Search for the cell housing the specified text and yield its (X, Y) center coordinate. 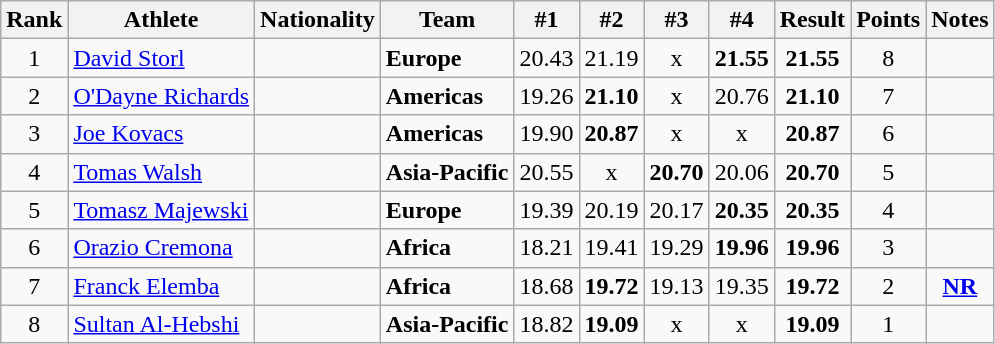
20.19 (612, 210)
20.55 (546, 172)
O'Dayne Richards (162, 96)
Athlete (162, 20)
18.82 (546, 324)
19.39 (546, 210)
#2 (612, 20)
Franck Elemba (162, 286)
Points (888, 20)
18.21 (546, 248)
19.41 (612, 248)
19.26 (546, 96)
18.68 (546, 286)
Notes (960, 20)
#1 (546, 20)
19.90 (546, 134)
Tomasz Majewski (162, 210)
Team (447, 20)
Nationality (318, 20)
Result (812, 20)
Sultan Al-Hebshi (162, 324)
Joe Kovacs (162, 134)
19.35 (742, 286)
#3 (676, 20)
19.29 (676, 248)
20.76 (742, 96)
21.19 (612, 58)
Tomas Walsh (162, 172)
19.13 (676, 286)
NR (960, 286)
Rank (34, 20)
20.43 (546, 58)
#4 (742, 20)
20.17 (676, 210)
David Storl (162, 58)
20.06 (742, 172)
Orazio Cremona (162, 248)
